Capture the cell that displays the provided text and extract its [X, Y] central coordinate. 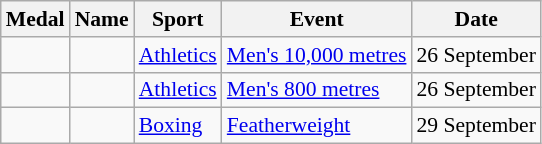
Featherweight [317, 126]
29 September [476, 126]
Men's 800 metres [317, 90]
Men's 10,000 metres [317, 55]
Date [476, 19]
Boxing [178, 126]
Name [102, 19]
Event [317, 19]
Medal [36, 19]
Sport [178, 19]
